Output the [x, y] coordinate of the center of the cell containing the given text.  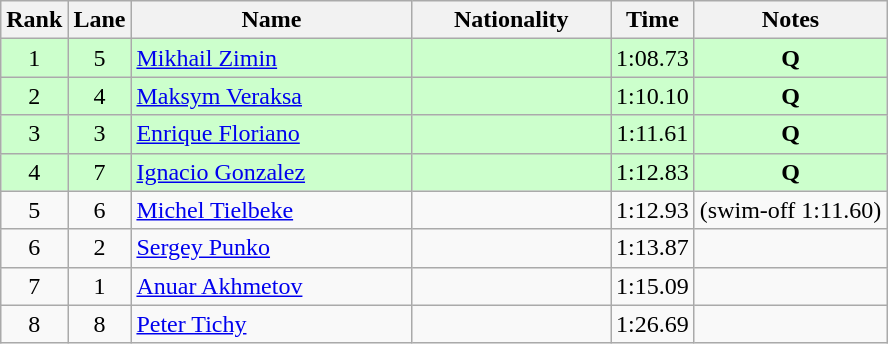
Lane [100, 20]
Ignacio Gonzalez [272, 172]
1:15.09 [653, 286]
Time [653, 20]
1:12.93 [653, 210]
1:13.87 [653, 248]
1:12.83 [653, 172]
Peter Tichy [272, 324]
1:08.73 [653, 58]
Nationality [512, 20]
1:10.10 [653, 96]
1:26.69 [653, 324]
Name [272, 20]
Sergey Punko [272, 248]
Maksym Veraksa [272, 96]
(swim-off 1:11.60) [790, 210]
Anuar Akhmetov [272, 286]
Michel Tielbeke [272, 210]
Notes [790, 20]
1:11.61 [653, 134]
Rank [34, 20]
Mikhail Zimin [272, 58]
Enrique Floriano [272, 134]
